Extract the [x, y] coordinate from the center of the cell holding the provided text.  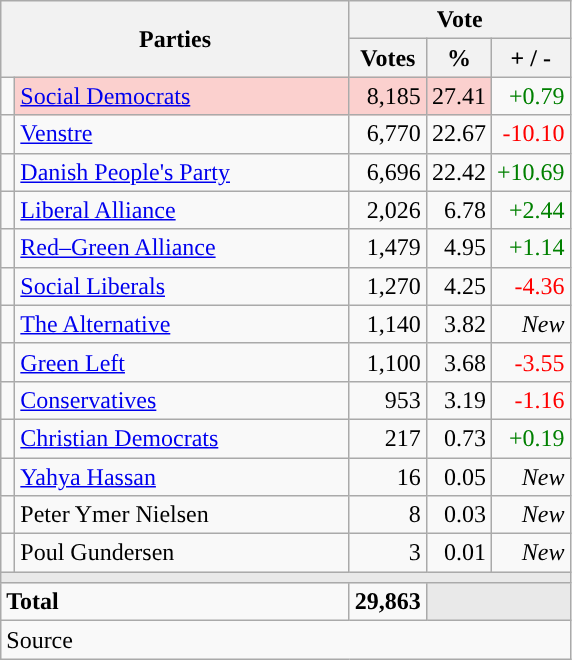
Yahya Hassan [182, 477]
1,479 [388, 248]
Source [286, 640]
0.05 [458, 477]
6,770 [388, 134]
Vote [460, 20]
Peter Ymer Nielsen [182, 515]
+10.69 [530, 172]
1,140 [388, 324]
+0.19 [530, 438]
0.73 [458, 438]
Danish People's Party [182, 172]
2,026 [388, 210]
3 [388, 553]
22.67 [458, 134]
Venstre [182, 134]
Conservatives [182, 400]
Total [176, 602]
1,100 [388, 362]
Red–Green Alliance [182, 248]
-3.55 [530, 362]
6,696 [388, 172]
1,270 [388, 286]
0.03 [458, 515]
Liberal Alliance [182, 210]
Votes [388, 58]
3.68 [458, 362]
3.19 [458, 400]
Christian Democrats [182, 438]
0.01 [458, 553]
6.78 [458, 210]
Social Liberals [182, 286]
4.95 [458, 248]
-4.36 [530, 286]
Poul Gundersen [182, 553]
+2.44 [530, 210]
-10.10 [530, 134]
-1.16 [530, 400]
953 [388, 400]
4.25 [458, 286]
22.42 [458, 172]
+0.79 [530, 96]
217 [388, 438]
27.41 [458, 96]
29,863 [388, 602]
The Alternative [182, 324]
+ / - [530, 58]
8 [388, 515]
3.82 [458, 324]
Green Left [182, 362]
% [458, 58]
16 [388, 477]
Parties [176, 39]
8,185 [388, 96]
Social Democrats [182, 96]
+1.14 [530, 248]
